Determine the (X, Y) coordinate at the center of the cell enclosing the given text.  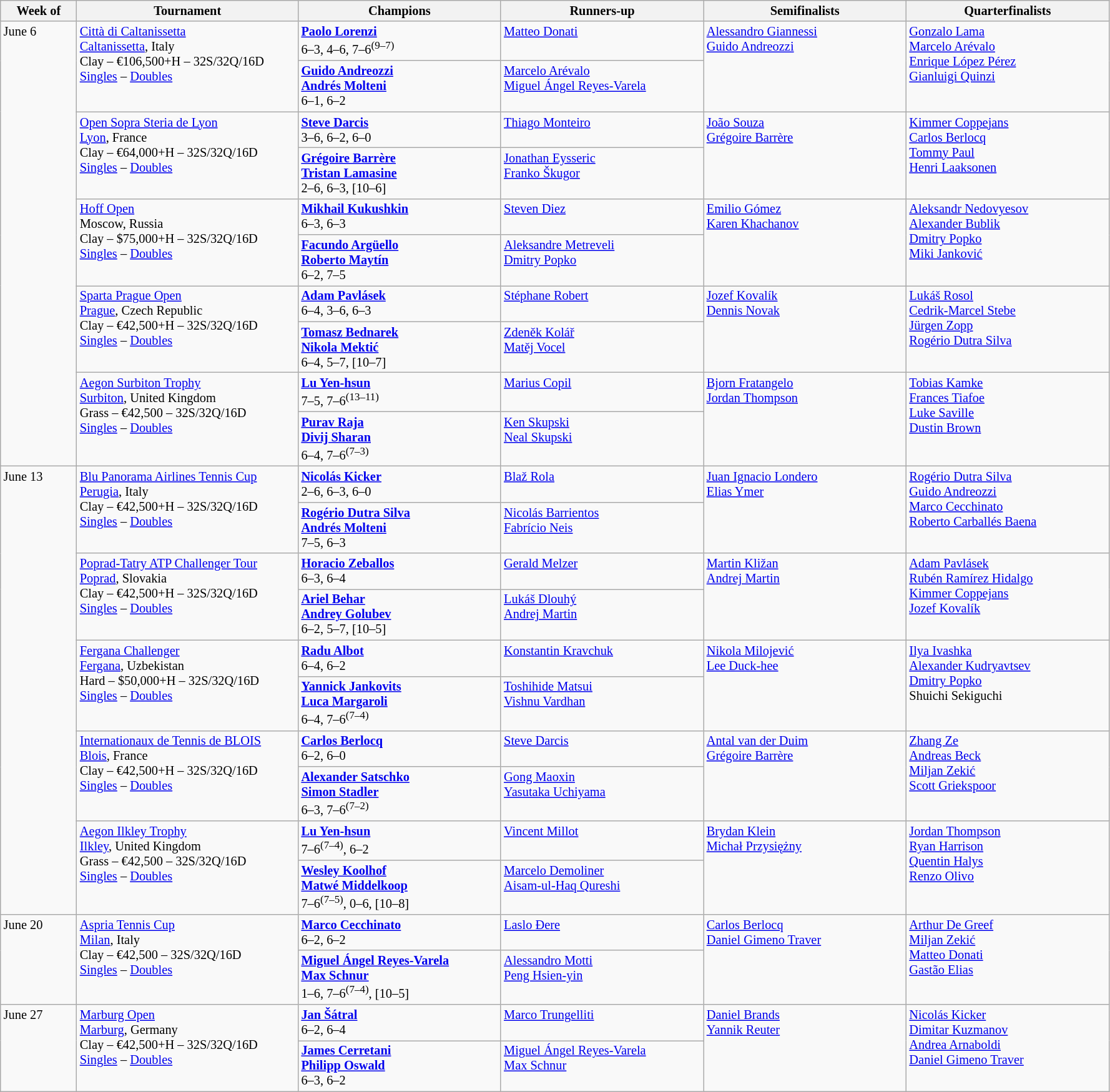
Purav Raja Divij Sharan6–4, 7–6(7–3) (400, 440)
Nicolás Kicker2–6, 6–3, 6–0 (400, 484)
James Cerretani Philipp Oswald6–3, 6–2 (400, 1066)
Bjorn Fratangelo Jordan Thompson (805, 420)
Aleksandre Metreveli Dmitry Popko (602, 260)
Aegon Surbiton TrophySurbiton, United Kingdom Grass – €42,500 – 32S/32Q/16DSingles – Doubles (187, 420)
Blu Panorama Airlines Tennis CupPerugia, Italy Clay – €42,500+H – 32S/32Q/16DSingles – Doubles (187, 509)
Kimmer Coppejans Carlos Berlocq Tommy Paul Henri Laaksonen (1008, 155)
Internationaux de Tennis de BLOISBlois, France Clay – €42,500+H – 32S/32Q/16DSingles – Doubles (187, 775)
Fergana ChallengerFergana, Uzbekistan Hard – $50,000+H – 32S/32Q/16DSingles – Doubles (187, 686)
Steven Diez (602, 217)
Nicolás Barrientos Fabrício Neis (602, 528)
Jan Šátral6–2, 6–4 (400, 1023)
Runners-up (602, 11)
Horacio Zeballos6–3, 6–4 (400, 571)
Steve Darcis 3–6, 6–2, 6–0 (400, 130)
Rogério Dutra Silva Guido Andreozzi Marco Cecchinato Roberto Carballés Baena (1008, 509)
Alessandro Giannessi Guido Andreozzi (805, 66)
Adam Pavlásek 6–4, 3–6, 6–3 (400, 303)
Steve Darcis (602, 749)
Jonathan Eysseric Franko Škugor (602, 173)
Jozef Kovalík Dennis Novak (805, 328)
Tournament (187, 11)
Aegon Ilkley TrophyIlkley, United Kingdom Grass – €42,500 – 32S/32Q/16DSingles – Doubles (187, 867)
Alessandro Motti Peng Hsien-yin (602, 978)
Martin Kližan Andrej Martin (805, 597)
Brydan Klein Michał Przysiężny (805, 867)
June 27 (39, 1048)
Marburg OpenMarburg, Germany Clay – €42,500+H – 32S/32Q/16DSingles – Doubles (187, 1048)
Antal van der Duim Grégoire Barrère (805, 775)
Adam Pavlásek Rubén Ramírez Hidalgo Kimmer Coppejans Jozef Kovalík (1008, 597)
Champions (400, 11)
Emilio Gómez Karen Khachanov (805, 242)
Radu Albot6–4, 6–2 (400, 658)
Sparta Prague OpenPrague, Czech Republic Clay – €42,500+H – 32S/32Q/16DSingles – Doubles (187, 328)
Lukáš Dlouhý Andrej Martin (602, 614)
June 6 (39, 243)
Miguel Ángel Reyes-Varela Max Schnur1–6, 7–6(7–4), [10–5] (400, 978)
João Souza Grégoire Barrère (805, 155)
Zdeněk Kolář Matěj Vocel (602, 347)
Ariel Behar Andrey Golubev6–2, 5–7, [10–5] (400, 614)
Hoff OpenMoscow, Russia Clay – $75,000+H – 32S/32Q/16DSingles – Doubles (187, 242)
Daniel Brands Yannik Reuter (805, 1048)
Ken Skupski Neal Skupski (602, 440)
Grégoire Barrère Tristan Lamasine2–6, 6–3, [10–6] (400, 173)
Zhang Ze Andreas Beck Miljan Zekić Scott Griekspoor (1008, 775)
Konstantin Kravchuk (602, 658)
Gonzalo Lama Marcelo Arévalo Enrique López Pérez Gianluigi Quinzi (1008, 66)
Tobias Kamke Frances Tiafoe Luke Saville Dustin Brown (1008, 420)
Juan Ignacio Londero Elias Ymer (805, 509)
Gerald Melzer (602, 571)
Toshihide Matsui Vishnu Vardhan (602, 703)
Open Sopra Steria de LyonLyon, France Clay – €64,000+H – 32S/32Q/16DSingles – Doubles (187, 155)
Poprad-Tatry ATP Challenger TourPoprad, Slovakia Clay – €42,500+H – 32S/32Q/16DSingles – Doubles (187, 597)
June 13 (39, 690)
Blaž Rola (602, 484)
Lu Yen-hsun7–5, 7–6(13–11) (400, 392)
Miguel Ángel Reyes-Varela Max Schnur (602, 1066)
June 20 (39, 959)
Alexander Satschko Simon Stadler6–3, 7–6(7–2) (400, 793)
Mikhail Kukushkin6–3, 6–3 (400, 217)
Week of (39, 11)
Matteo Donati (602, 41)
Marco Cecchinato6–2, 6–2 (400, 932)
Quarterfinalists (1008, 11)
Ilya Ivashka Alexander Kudryavtsev Dmitry Popko Shuichi Sekiguchi (1008, 686)
Stéphane Robert (602, 303)
Wesley Koolhof Matwé Middelkoop7–6(7–5), 0–6, [10–8] (400, 887)
Marcelo Demoliner Aisam-ul-Haq Qureshi (602, 887)
Rogério Dutra Silva Andrés Molteni7–5, 6–3 (400, 528)
Marco Trungelliti (602, 1023)
Laslo Đere (602, 932)
Nikola Milojević Lee Duck-hee (805, 686)
Jordan Thompson Ryan Harrison Quentin Halys Renzo Olivo (1008, 867)
Carlos Berlocq6–2, 6–0 (400, 749)
Paolo Lorenzi6–3, 4–6, 7–6(9–7) (400, 41)
Yannick Jankovits Luca Margaroli6–4, 7–6(7–4) (400, 703)
Nicolás Kicker Dimitar Kuzmanov Andrea Arnaboldi Daniel Gimeno Traver (1008, 1048)
Aleksandr Nedovyesov Alexander Bublik Dmitry Popko Miki Janković (1008, 242)
Lukáš Rosol Cedrik-Marcel Stebe Jürgen Zopp Rogério Dutra Silva (1008, 328)
Vincent Millot (602, 840)
Gong Maoxin Yasutaka Uchiyama (602, 793)
Carlos Berlocq Daniel Gimeno Traver (805, 959)
Città di CaltanissettaCaltanissetta, Italy Clay – €106,500+H – 32S/32Q/16DSingles – Doubles (187, 66)
Marius Copil (602, 392)
Semifinalists (805, 11)
Aspria Tennis CupMilan, Italy Clay – €42,500 – 32S/32Q/16DSingles – Doubles (187, 959)
Guido Andreozzi Andrés Molteni6–1, 6–2 (400, 86)
Lu Yen-hsun7–6(7–4), 6–2 (400, 840)
Tomasz Bednarek Nikola Mektić 6–4, 5–7, [10–7] (400, 347)
Thiago Monteiro (602, 130)
Facundo Argüello Roberto Maytín 6–2, 7–5 (400, 260)
Arthur De Greef Miljan Zekić Matteo Donati Gastão Elias (1008, 959)
Marcelo Arévalo Miguel Ángel Reyes-Varela (602, 86)
